Determine the (x, y) coordinate at the center of the cell enclosing the given text.  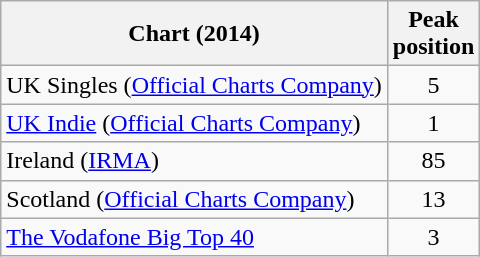
13 (433, 199)
85 (433, 161)
5 (433, 85)
Scotland (Official Charts Company) (194, 199)
Chart (2014) (194, 34)
UK Indie (Official Charts Company) (194, 123)
3 (433, 237)
1 (433, 123)
Ireland (IRMA) (194, 161)
Peakposition (433, 34)
The Vodafone Big Top 40 (194, 237)
UK Singles (Official Charts Company) (194, 85)
